Determine the (x, y) coordinate at the center of the cell enclosing the given text.  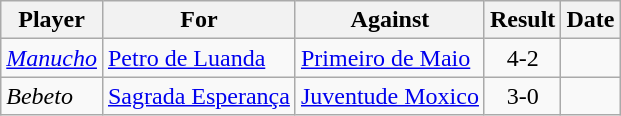
Date (590, 20)
Bebeto (52, 96)
4-2 (522, 58)
Juventude Moxico (390, 96)
Against (390, 20)
For (198, 20)
3-0 (522, 96)
Petro de Luanda (198, 58)
Player (52, 20)
Sagrada Esperança (198, 96)
Primeiro de Maio (390, 58)
Result (522, 20)
Manucho (52, 58)
